Search for the cell housing the specified text and yield its (x, y) center coordinate. 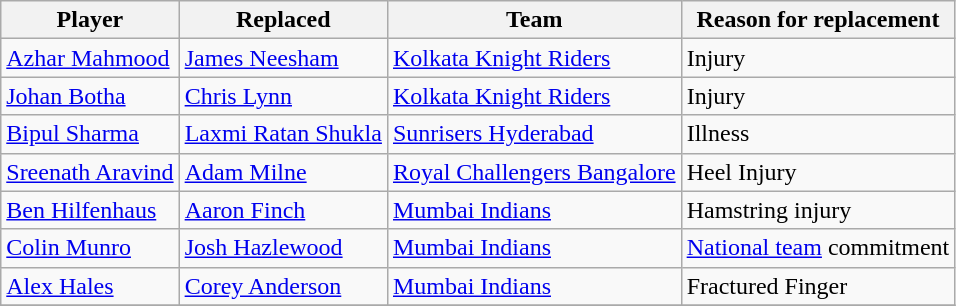
Azhar Mahmood (90, 58)
Royal Challengers Bangalore (534, 172)
Reason for replacement (818, 20)
Colin Munro (90, 248)
Hamstring injury (818, 210)
Sreenath Aravind (90, 172)
Team (534, 20)
National team commitment (818, 248)
Ben Hilfenhaus (90, 210)
Laxmi Ratan Shukla (283, 134)
Adam Milne (283, 172)
Josh Hazlewood (283, 248)
James Neesham (283, 58)
Johan Botha (90, 96)
Fractured Finger (818, 286)
Sunrisers Hyderabad (534, 134)
Player (90, 20)
Aaron Finch (283, 210)
Chris Lynn (283, 96)
Bipul Sharma (90, 134)
Illness (818, 134)
Replaced (283, 20)
Heel Injury (818, 172)
Corey Anderson (283, 286)
Alex Hales (90, 286)
